Locate the cell with the specified text and output its [X, Y] center coordinate. 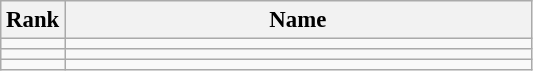
Rank [33, 20]
Name [298, 20]
